Return the [x, y] coordinate for the center point of the cell that contains the specified text.  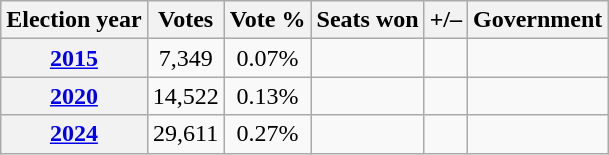
0.27% [268, 134]
14,522 [186, 96]
Vote % [268, 20]
2020 [74, 96]
2024 [74, 134]
29,611 [186, 134]
+/– [446, 20]
Votes [186, 20]
Seats won [368, 20]
Election year [74, 20]
0.07% [268, 58]
7,349 [186, 58]
2015 [74, 58]
Government [538, 20]
0.13% [268, 96]
